Capture the cell that displays the provided text and extract its [X, Y] central coordinate. 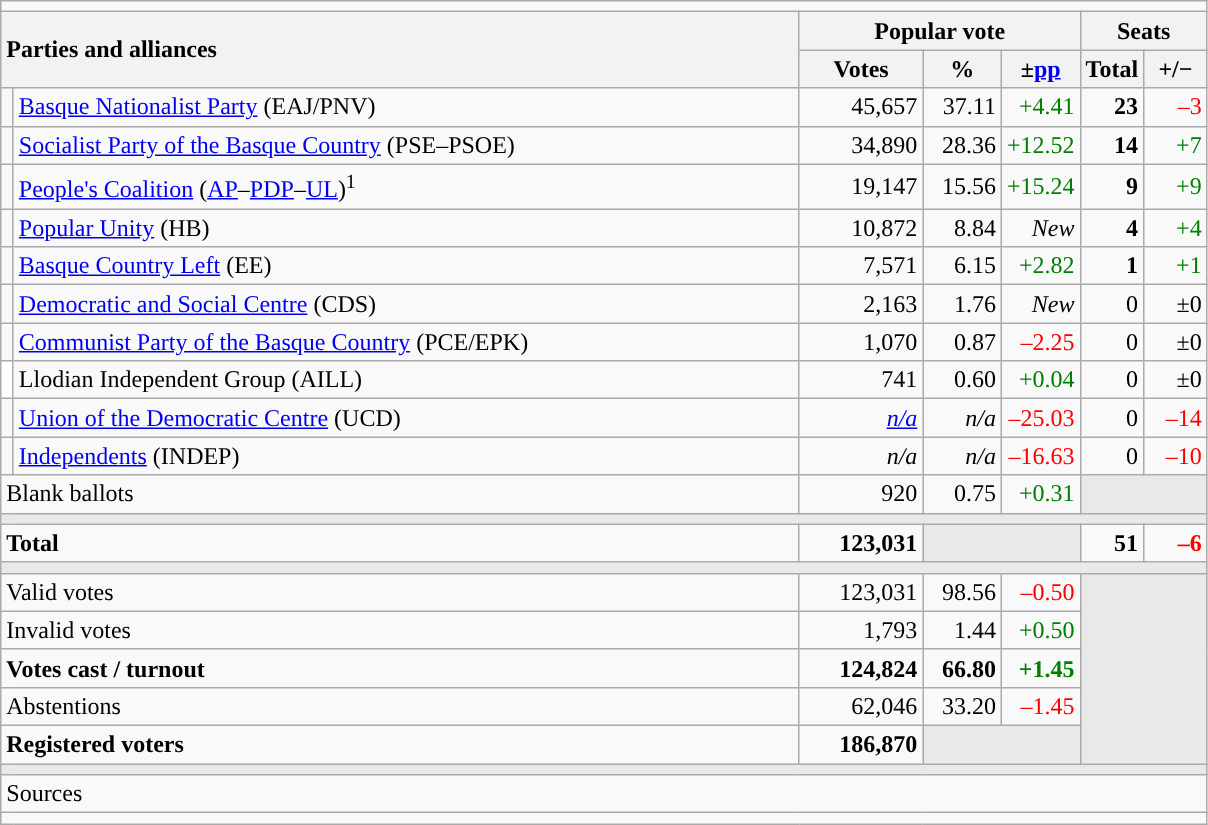
–16.63 [1040, 456]
+4 [1176, 228]
186,870 [861, 745]
1.76 [962, 304]
Democratic and Social Centre (CDS) [406, 304]
–1.45 [1040, 706]
33.20 [962, 706]
Llodian Independent Group (AILL) [406, 380]
Votes [861, 69]
+2.82 [1040, 266]
People's Coalition (AP–PDP–UL)1 [406, 186]
37.11 [962, 107]
–14 [1176, 418]
–3 [1176, 107]
+0.04 [1040, 380]
–6 [1176, 543]
Invalid votes [400, 630]
+12.52 [1040, 145]
+4.41 [1040, 107]
+7 [1176, 145]
+/− [1176, 69]
10,872 [861, 228]
Votes cast / turnout [400, 668]
62,046 [861, 706]
+1 [1176, 266]
Valid votes [400, 592]
2,163 [861, 304]
–10 [1176, 456]
% [962, 69]
0.60 [962, 380]
–25.03 [1040, 418]
Registered voters [400, 745]
–2.25 [1040, 342]
Popular Unity (HB) [406, 228]
9 [1112, 186]
Blank ballots [400, 494]
23 [1112, 107]
–0.50 [1040, 592]
Parties and alliances [400, 50]
8.84 [962, 228]
Popular vote [940, 31]
920 [861, 494]
±pp [1040, 69]
741 [861, 380]
+0.50 [1040, 630]
Seats [1144, 31]
19,147 [861, 186]
66.80 [962, 668]
28.36 [962, 145]
1,070 [861, 342]
Independents (INDEP) [406, 456]
0.75 [962, 494]
Sources [604, 794]
Communist Party of the Basque Country (PCE/EPK) [406, 342]
6.15 [962, 266]
Socialist Party of the Basque Country (PSE–PSOE) [406, 145]
51 [1112, 543]
15.56 [962, 186]
1 [1112, 266]
1,793 [861, 630]
Basque Nationalist Party (EAJ/PNV) [406, 107]
98.56 [962, 592]
124,824 [861, 668]
+1.45 [1040, 668]
14 [1112, 145]
Basque Country Left (EE) [406, 266]
+0.31 [1040, 494]
7,571 [861, 266]
45,657 [861, 107]
34,890 [861, 145]
+9 [1176, 186]
4 [1112, 228]
Abstentions [400, 706]
+15.24 [1040, 186]
1.44 [962, 630]
Union of the Democratic Centre (UCD) [406, 418]
0.87 [962, 342]
